Identify which cell holds the provided text, then report its [X, Y] central coordinate. 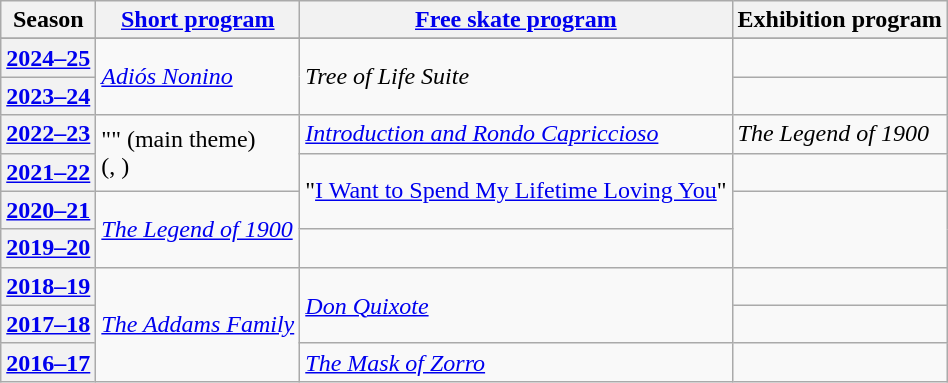
2018–19 [48, 286]
2023–24 [48, 96]
Short program [198, 20]
"I Want to Spend My Lifetime Loving You" [516, 191]
Don Quixote [516, 305]
"" (main theme)(, ) [198, 153]
Free skate program [516, 20]
Exhibition program [840, 20]
2020–21 [48, 210]
2021–22 [48, 172]
2022–23 [48, 134]
The Addams Family [198, 324]
2017–18 [48, 324]
The Mask of Zorro [516, 362]
Tree of Life Suite [516, 77]
2019–20 [48, 248]
Season [48, 20]
Introduction and Rondo Capriccioso [516, 134]
Adiós Nonino [198, 77]
2016–17 [48, 362]
2024–25 [48, 58]
